For the text-containing cell, return its midpoint in [X, Y] coordinate format. 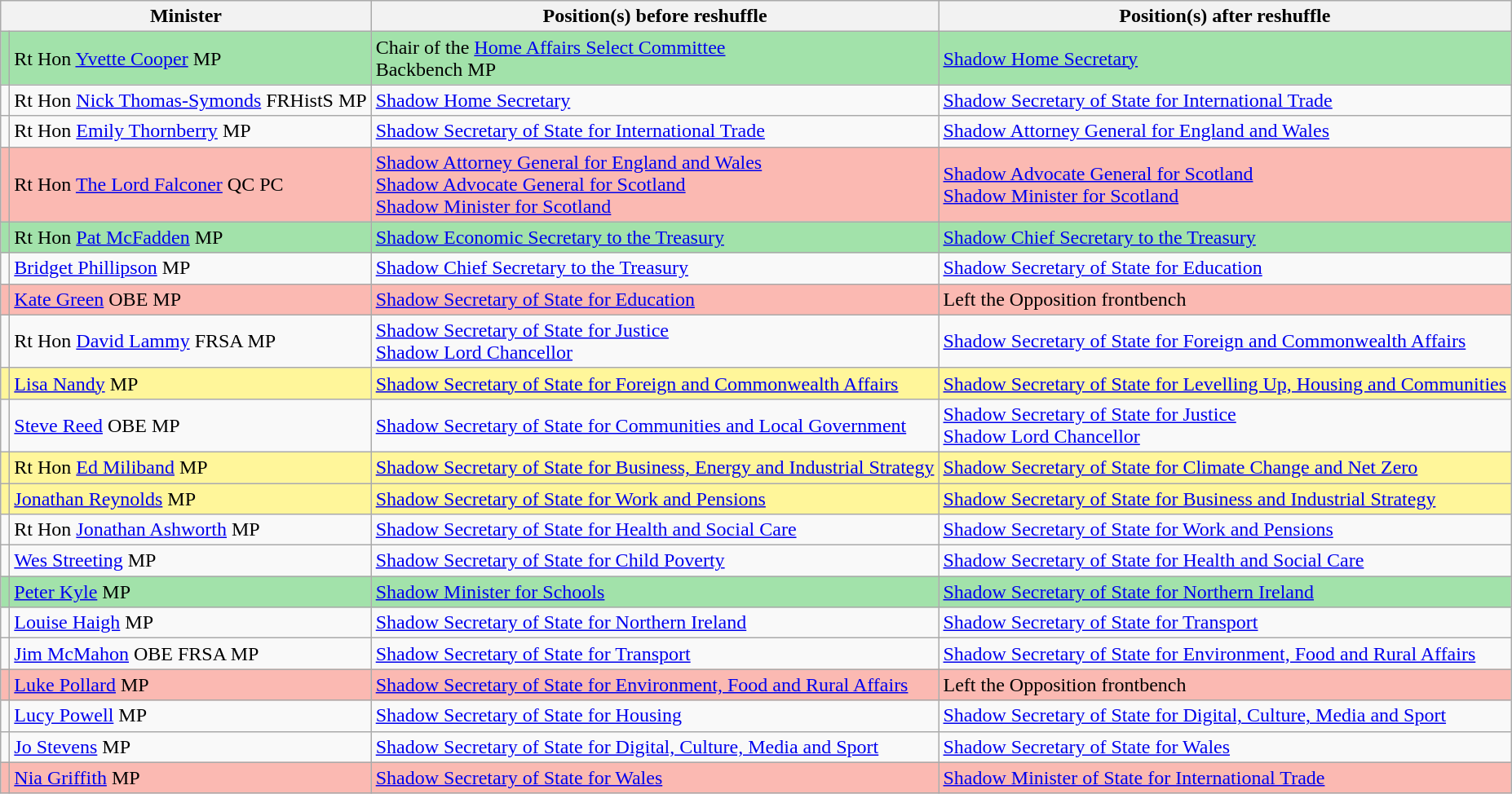
Rt Hon Nick Thomas-Symonds FRHistS MP [191, 100]
Peter Kyle MP [191, 592]
Rt Hon Jonathan Ashworth MP [191, 530]
Shadow Secretary of State for Business, Energy and Industrial Strategy [655, 467]
Jim McMahon OBE FRSA MP [191, 654]
Lucy Powell MP [191, 716]
Lisa Nandy MP [191, 383]
Shadow Attorney General for England and Wales [1225, 131]
Rt Hon Yvette Cooper MP [191, 59]
Shadow Advocate General for ScotlandShadow Minister for Scotland [1225, 184]
Kate Green OBE MP [191, 299]
Shadow Secretary of State for Child Poverty [655, 561]
Louise Haigh MP [191, 623]
Position(s) before reshuffle [655, 16]
Shadow Attorney General for England and WalesShadow Advocate General for ScotlandShadow Minister for Scotland [655, 184]
Shadow Secretary of State for Business and Industrial Strategy [1225, 498]
Steve Reed OBE MP [191, 426]
Shadow Minister for Schools [655, 592]
Chair of the Home Affairs Select CommitteeBackbench MP [655, 59]
Shadow Economic Secretary to the Treasury [655, 237]
Rt Hon David Lammy FRSA MP [191, 341]
Rt Hon Pat McFadden MP [191, 237]
Position(s) after reshuffle [1225, 16]
Rt Hon Emily Thornberry MP [191, 131]
Shadow Secretary of State for Levelling Up, Housing and Communities [1225, 383]
Bridget Phillipson MP [191, 268]
Minister [186, 16]
Wes Streeting MP [191, 561]
Nia Griffith MP [191, 778]
Shadow Secretary of State for Climate Change and Net Zero [1225, 467]
Jonathan Reynolds MP [191, 498]
Shadow Minister of State for International Trade [1225, 778]
Rt Hon Ed Miliband MP [191, 467]
Jo Stevens MP [191, 747]
Luke Pollard MP [191, 685]
Rt Hon The Lord Falconer QC PC [191, 184]
Shadow Secretary of State for Communities and Local Government [655, 426]
Shadow Secretary of State for Housing [655, 716]
